Search for the cell housing the specified text and yield its [x, y] center coordinate. 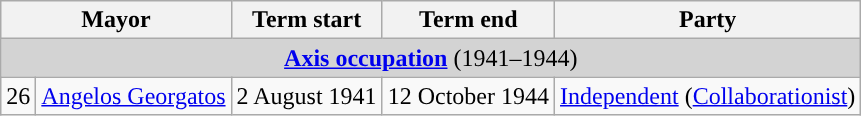
Axis occupation (1941–1944) [431, 58]
2 August 1941 [306, 96]
26 [18, 96]
Term start [306, 20]
12 October 1944 [468, 96]
Term end [468, 20]
Angelos Georgatos [134, 96]
Party [708, 20]
Independent (Collaborationist) [708, 96]
Mayor [116, 20]
